Provide the (x, y) coordinate of the cell's center where the given text is located.  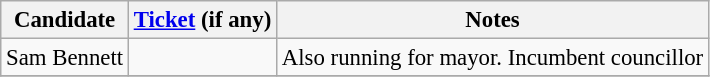
Ticket (if any) (202, 20)
Sam Bennett (65, 58)
Also running for mayor. Incumbent councillor (493, 58)
Candidate (65, 20)
Notes (493, 20)
